Extract the [x, y] coordinate from the center of the cell holding the provided text.  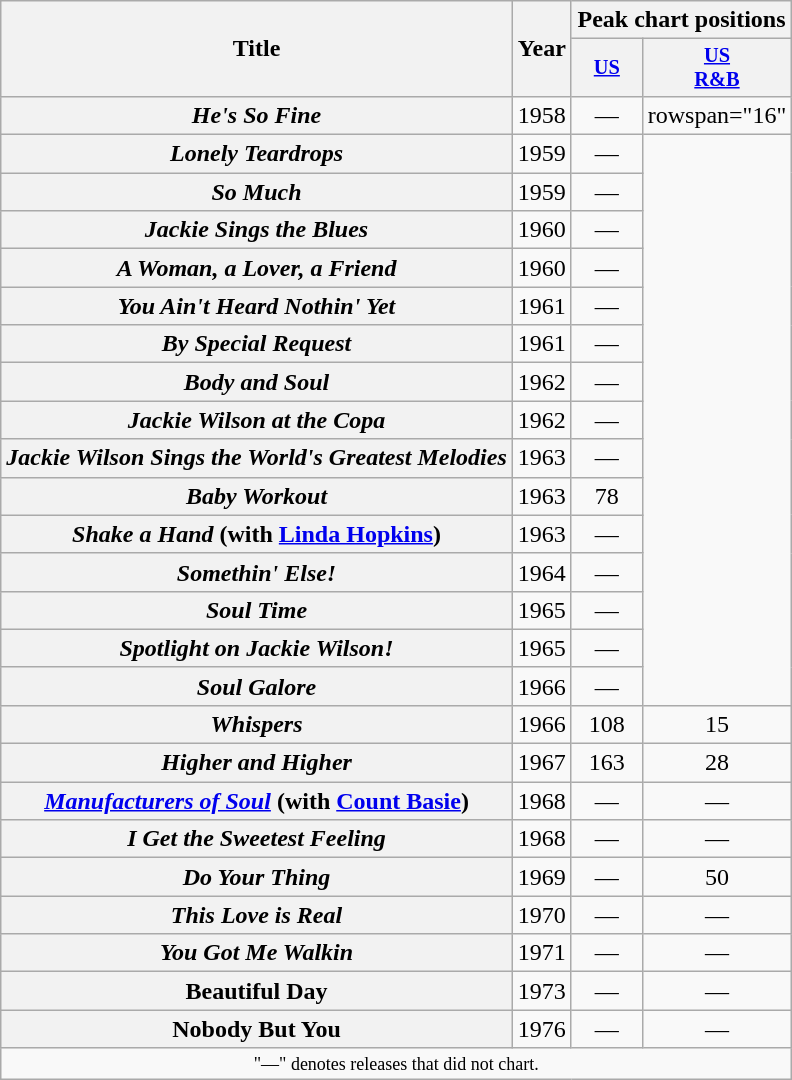
1958 [542, 115]
He's So Fine [257, 115]
Soul Time [257, 610]
Spotlight on Jackie Wilson! [257, 648]
Baby Workout [257, 496]
US [606, 68]
1969 [542, 877]
Lonely Teardrops [257, 154]
Peak chart positions [681, 20]
15 [717, 724]
Beautiful Day [257, 991]
A Woman, a Lover, a Friend [257, 268]
Manufacturers of Soul (with Count Basie) [257, 801]
This Love is Real [257, 915]
By Special Request [257, 344]
Jackie Wilson Sings the World's Greatest Melodies [257, 458]
"—" denotes releases that did not chart. [396, 1064]
Nobody But You [257, 1029]
Title [257, 49]
1976 [542, 1029]
Year [542, 49]
Do Your Thing [257, 877]
1970 [542, 915]
Whispers [257, 724]
108 [606, 724]
rowspan="16" [717, 115]
I Get the Sweetest Feeling [257, 839]
28 [717, 763]
1967 [542, 763]
Shake a Hand (with Linda Hopkins) [257, 534]
Higher and Higher [257, 763]
USR&B [717, 68]
Body and Soul [257, 382]
1973 [542, 991]
163 [606, 763]
Jackie Sings the Blues [257, 230]
You Got Me Walkin [257, 953]
Soul Galore [257, 686]
Jackie Wilson at the Copa [257, 420]
50 [717, 877]
Somethin' Else! [257, 572]
78 [606, 496]
You Ain't Heard Nothin' Yet [257, 306]
So Much [257, 192]
1964 [542, 572]
1971 [542, 953]
